Identify which cell holds the provided text, then report its [X, Y] central coordinate. 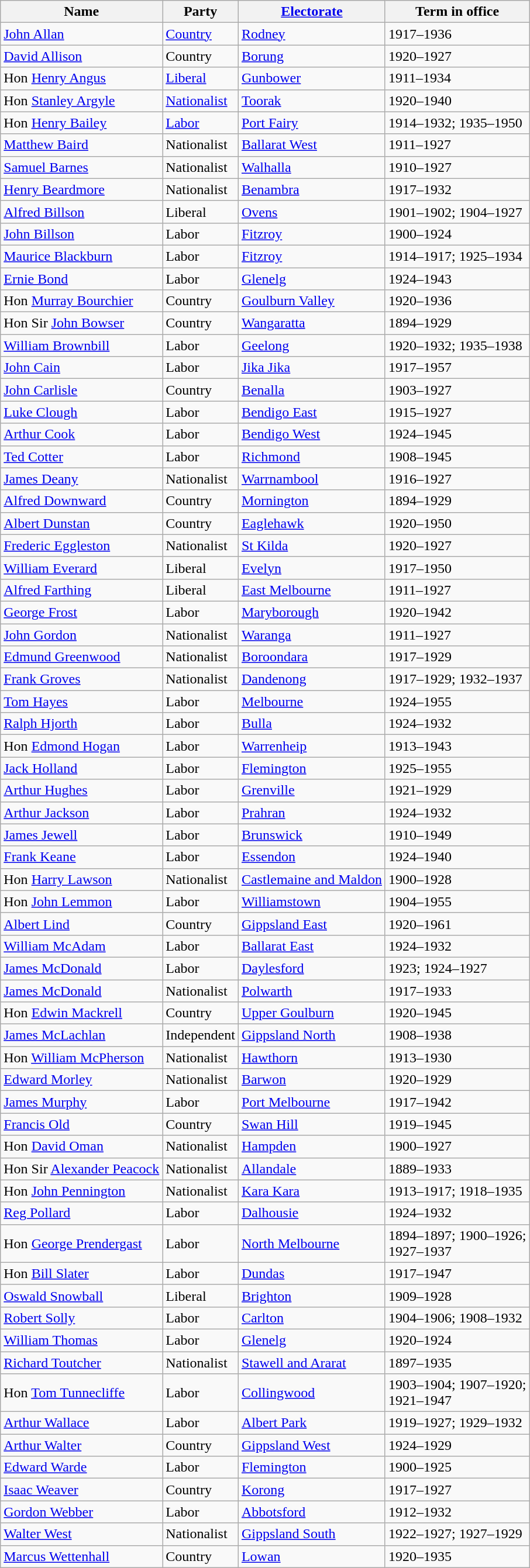
Toorak [311, 101]
Goulburn Valley [311, 301]
James McLachlan [82, 1035]
Marcus Wettenhall [82, 1556]
Arthur Cook [82, 434]
1894–1897; 1900–1926;1927–1937 [457, 1243]
Hon Harry Lawson [82, 879]
East Melbourne [311, 590]
1920–1936 [457, 301]
Arthur Jackson [82, 813]
Albert Park [311, 1423]
1901–1902; 1904–1927 [457, 212]
Collingwood [311, 1393]
John Gordon [82, 634]
Isaac Weaver [82, 1490]
Henry Beardmore [82, 189]
Hon John Pennington [82, 1191]
Hon Edmond Hogan [82, 746]
Hon George Prendergast [82, 1243]
Melbourne [311, 702]
1920–1961 [457, 924]
Albert Dunstan [82, 523]
Ernie Bond [82, 279]
1910–1927 [457, 167]
1914–1917; 1925–1934 [457, 256]
1920–1940 [457, 101]
Hon Sir John Bowser [82, 323]
William Brownbill [82, 346]
Korong [311, 1490]
Borung [311, 56]
1917–1936 [457, 34]
1920–1932; 1935–1938 [457, 346]
Castlemaine and Maldon [311, 879]
William Thomas [82, 1340]
Gippsland South [311, 1534]
Samuel Barnes [82, 167]
Walter West [82, 1534]
Daylesford [311, 968]
Carlton [311, 1318]
Arthur Wallace [82, 1423]
Williamstown [311, 902]
John Billson [82, 234]
1917–1932 [457, 189]
1920–1929 [457, 1080]
1917–1929; 1932–1937 [457, 679]
1917–1957 [457, 368]
Swan Hill [311, 1124]
Hon Henry Angus [82, 78]
1914–1932; 1935–1950 [457, 123]
David Allison [82, 56]
Edmund Greenwood [82, 657]
1924–1929 [457, 1445]
Gippsland North [311, 1035]
Edward Morley [82, 1080]
Reg Pollard [82, 1213]
Independent [201, 1035]
Gippsland West [311, 1445]
William Everard [82, 568]
1903–1927 [457, 390]
Hon Stanley Argyle [82, 101]
Lowan [311, 1556]
1910–1949 [457, 835]
Albert Lind [82, 924]
Maurice Blackburn [82, 256]
Benalla [311, 390]
Grenville [311, 790]
John Allan [82, 34]
James Deany [82, 479]
Abbotsford [311, 1512]
Gunbower [311, 78]
Mornington [311, 501]
Ballarat East [311, 946]
Ralph Hjorth [82, 724]
Dundas [311, 1273]
1909–1928 [457, 1296]
Essendon [311, 857]
Term in office [457, 12]
1900–1925 [457, 1467]
Barwon [311, 1080]
Ted Cotter [82, 457]
Polwarth [311, 991]
Hon David Oman [82, 1146]
Dalhousie [311, 1213]
Rodney [311, 34]
John Cain [82, 368]
1911–1934 [457, 78]
Hon Bill Slater [82, 1273]
Gippsland East [311, 924]
Hon Henry Bailey [82, 123]
Richmond [311, 457]
1923; 1924–1927 [457, 968]
1900–1927 [457, 1146]
Hon Edwin Mackrell [82, 1013]
Alfred Farthing [82, 590]
Hon Murray Bourchier [82, 301]
Wangaratta [311, 323]
1908–1938 [457, 1035]
Eaglehawk [311, 523]
1916–1927 [457, 479]
1920–1924 [457, 1340]
1920–1935 [457, 1556]
Jika Jika [311, 368]
Robert Solly [82, 1318]
1919–1945 [457, 1124]
Frederic Eggleston [82, 545]
Name [82, 12]
1915–1927 [457, 412]
Warrenheip [311, 746]
1924–1943 [457, 279]
Alfred Billson [82, 212]
1917–1929 [457, 657]
Bendigo West [311, 434]
Oswald Snowball [82, 1296]
Upper Goulburn [311, 1013]
Hawthorn [311, 1058]
Bulla [311, 724]
Luke Clough [82, 412]
Bendigo East [311, 412]
Ballarat West [311, 145]
John Carlisle [82, 390]
1913–1930 [457, 1058]
1924–1945 [457, 434]
1904–1955 [457, 902]
Warrnambool [311, 479]
Brunswick [311, 835]
1922–1927; 1927–1929 [457, 1534]
Port Melbourne [311, 1102]
Hon Tom Tunnecliffe [82, 1393]
Stawell and Ararat [311, 1363]
1919–1927; 1929–1932 [457, 1423]
Arthur Walter [82, 1445]
James Jewell [82, 835]
Benambra [311, 189]
Arthur Hughes [82, 790]
1904–1906; 1908–1932 [457, 1318]
1900–1924 [457, 234]
1889–1933 [457, 1169]
Brighton [311, 1296]
Prahran [311, 813]
1917–1950 [457, 568]
1925–1955 [457, 768]
Tom Hayes [82, 702]
James Murphy [82, 1102]
Matthew Baird [82, 145]
Frank Groves [82, 679]
Maryborough [311, 612]
Port Fairy [311, 123]
Dandenong [311, 679]
1917–1927 [457, 1490]
Ovens [311, 212]
Edward Warde [82, 1467]
1917–1933 [457, 991]
1913–1943 [457, 746]
1917–1947 [457, 1273]
1920–1950 [457, 523]
1897–1935 [457, 1363]
North Melbourne [311, 1243]
William McAdam [82, 946]
Francis Old [82, 1124]
1917–1942 [457, 1102]
Richard Toutcher [82, 1363]
Geelong [311, 346]
Walhalla [311, 167]
1921–1929 [457, 790]
1920–1945 [457, 1013]
Boroondara [311, 657]
Gordon Webber [82, 1512]
Frank Keane [82, 857]
1924–1940 [457, 857]
Hon William McPherson [82, 1058]
Kara Kara [311, 1191]
George Frost [82, 612]
Party [201, 12]
Evelyn [311, 568]
1913–1917; 1918–1935 [457, 1191]
Allandale [311, 1169]
Electorate [311, 12]
Hampden [311, 1146]
1908–1945 [457, 457]
1900–1928 [457, 879]
1920–1942 [457, 612]
Jack Holland [82, 768]
Hon Sir Alexander Peacock [82, 1169]
1903–1904; 1907–1920;1921–1947 [457, 1393]
St Kilda [311, 545]
Waranga [311, 634]
1912–1932 [457, 1512]
Alfred Downward [82, 501]
Hon John Lemmon [82, 902]
1924–1955 [457, 702]
